Determine the (X, Y) coordinate at the center of the cell enclosing the given text.  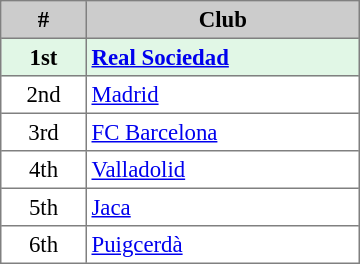
1st (44, 57)
5th (44, 207)
Valladolid (222, 170)
Madrid (222, 95)
Puigcerdà (222, 245)
Jaca (222, 207)
Real Sociedad (222, 57)
2nd (44, 95)
# (44, 20)
3rd (44, 132)
Club (222, 20)
4th (44, 170)
6th (44, 245)
FC Barcelona (222, 132)
